For the text-containing cell, return its midpoint in [X, Y] coordinate format. 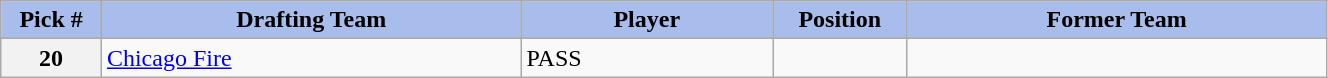
Chicago Fire [311, 58]
20 [52, 58]
PASS [647, 58]
Position [840, 20]
Player [647, 20]
Former Team [1117, 20]
Drafting Team [311, 20]
Pick # [52, 20]
